Output the (X, Y) coordinate of the center of the cell containing the given text.  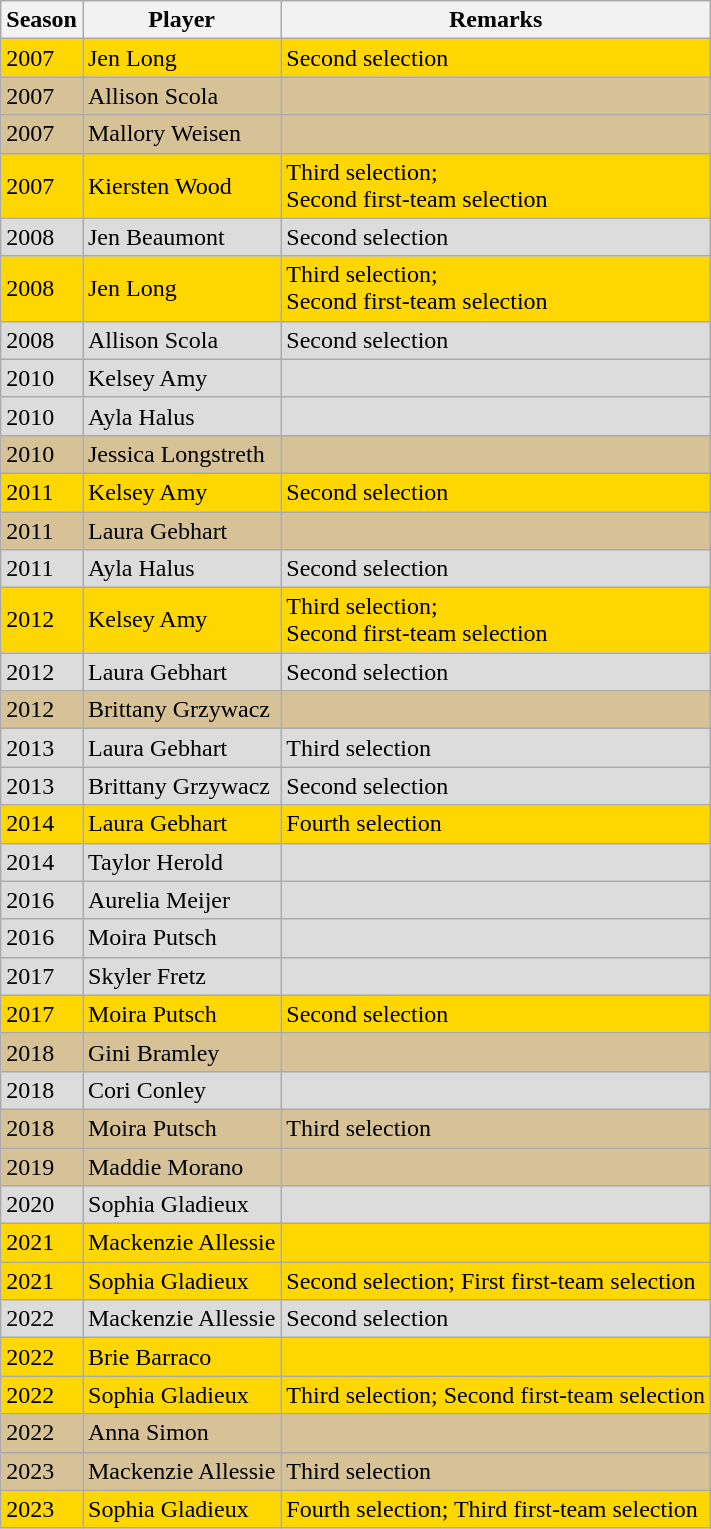
Fourth selection; Third first-team selection (496, 1509)
Anna Simon (181, 1433)
2020 (42, 1205)
Jen Beaumont (181, 237)
Season (42, 20)
Brie Barraco (181, 1357)
2019 (42, 1167)
Cori Conley (181, 1090)
Player (181, 20)
Kiersten Wood (181, 186)
Aurelia Meijer (181, 900)
Taylor Herold (181, 862)
Jessica Longstreth (181, 454)
Gini Bramley (181, 1052)
Maddie Morano (181, 1167)
Fourth selection (496, 824)
Second selection; First first-team selection (496, 1281)
Skyler Fretz (181, 976)
Remarks (496, 20)
Mallory Weisen (181, 134)
